Scan for the cell matching the given text and deliver its [x, y] coordinate at center. 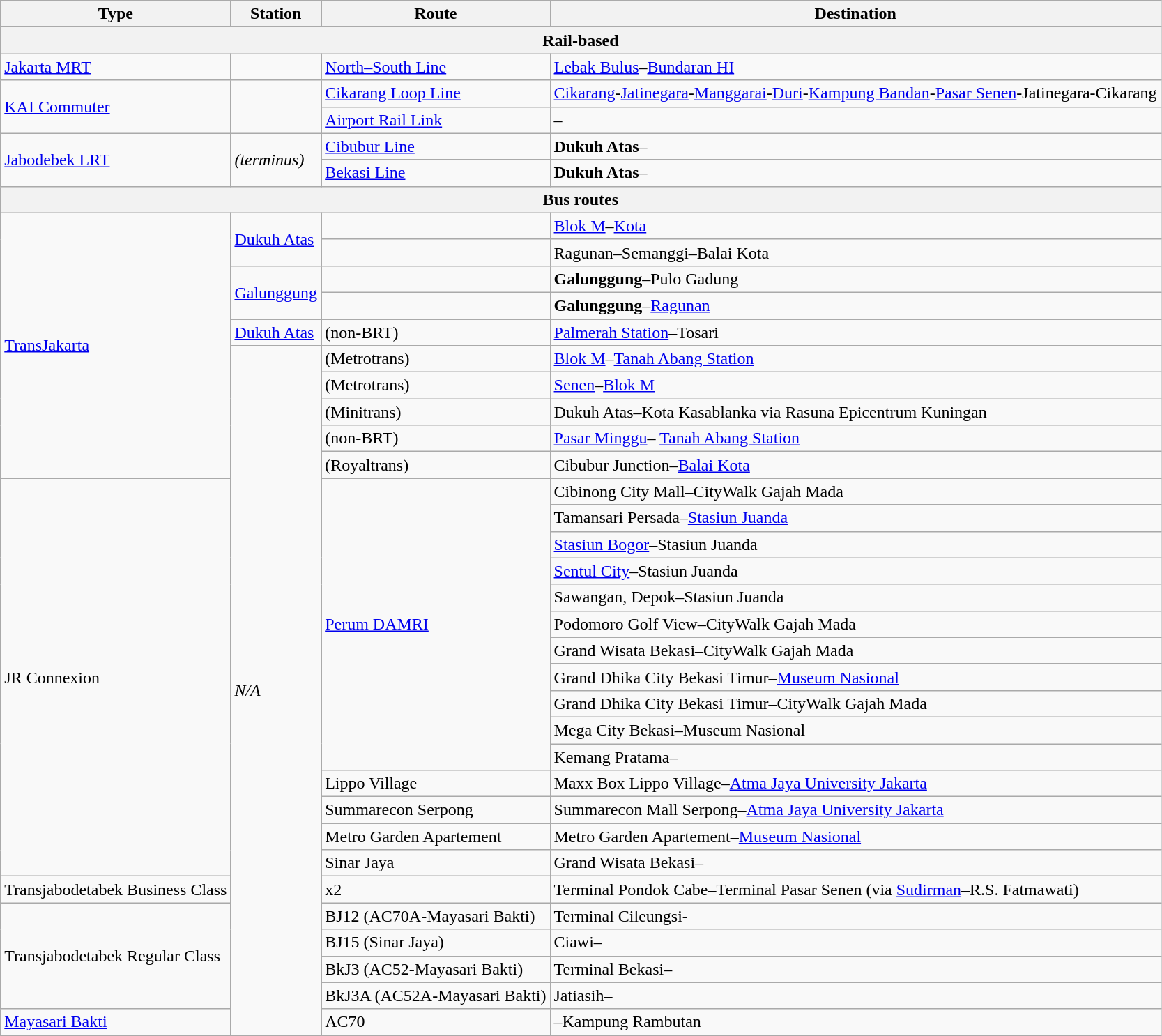
Jatiasih– [855, 996]
Grand Dhika City Bekasi Timur–CityWalk Gajah Mada [855, 703]
Blok M–Kota [855, 226]
BJ12 (AC70A-Mayasari Bakti) [436, 916]
Stasiun Bogor–Stasiun Juanda [855, 544]
Blok M–Tanah Abang Station [855, 359]
Mayasari Bakti [116, 1022]
Dukuh Atas–Kota Kasablanka via Rasuna Epicentrum Kuningan [855, 412]
– [855, 120]
–Kampung Rambutan [855, 1022]
Sawangan, Depok–Stasiun Juanda [855, 597]
Lebak Bulus–Bundaran HI [855, 67]
Jakarta MRT [116, 67]
Lippo Village [436, 784]
Ragunan–Semanggi–Balai Kota [855, 252]
Cikarang Loop Line [436, 93]
Galunggung [276, 292]
Summarecon Mall Serpong–Atma Jaya University Jakarta [855, 810]
Terminal Pondok Cabe–Terminal Pasar Senen (via Sudirman–R.S. Fatmawati) [855, 890]
Palmerah Station–Tosari [855, 333]
Pasar Minggu– Tanah Abang Station [855, 439]
Destination [855, 14]
(Royaltrans) [436, 465]
Station [276, 14]
Grand Wisata Bekasi–CityWalk Gajah Mada [855, 650]
Transjabodetabek Business Class [116, 890]
Metro Garden Apartement–Museum Nasional [855, 837]
Grand Dhika City Bekasi Timur–Museum Nasional [855, 677]
Airport Rail Link [436, 120]
Metro Garden Apartement [436, 837]
(Minitrans) [436, 412]
Kemang Pratama– [855, 756]
Mega City Bekasi–Museum Nasional [855, 730]
Bus routes [581, 199]
x2 [436, 890]
(terminus) [276, 160]
Route [436, 14]
Sentul City–Stasiun Juanda [855, 571]
BJ15 (Sinar Jaya) [436, 943]
Bekasi Line [436, 173]
Cikarang-Jatinegara-Manggarai-Duri-Kampung Bandan-Pasar Senen-Jatinegara-Cikarang [855, 93]
Podomoro Golf View–CityWalk Gajah Mada [855, 624]
Maxx Box Lippo Village–Atma Jaya University Jakarta [855, 784]
Tamansari Persada–Stasiun Juanda [855, 518]
Jabodebek LRT [116, 160]
Cibinong City Mall–CityWalk Gajah Mada [855, 492]
Ciawi– [855, 943]
BkJ3 (AC52-Mayasari Bakti) [436, 969]
Summarecon Serpong [436, 810]
Sinar Jaya [436, 863]
Cibubur Junction–Balai Kota [855, 465]
Galunggung–Ragunan [855, 305]
AC70 [436, 1022]
North–South Line [436, 67]
Type [116, 14]
KAI Commuter [116, 107]
Terminal Bekasi– [855, 969]
Cibubur Line [436, 146]
Grand Wisata Bekasi– [855, 863]
Terminal Cileungsi- [855, 916]
Senen–Blok M [855, 386]
Perum DAMRI [436, 625]
BkJ3A (AC52A-Mayasari Bakti) [436, 996]
TransJakarta [116, 346]
N/A [276, 691]
Rail-based [581, 40]
Transjabodetabek Regular Class [116, 956]
JR Connexion [116, 678]
Galunggung–Pulo Gadung [855, 279]
